Locate the cell with the specified text and output its [x, y] center coordinate. 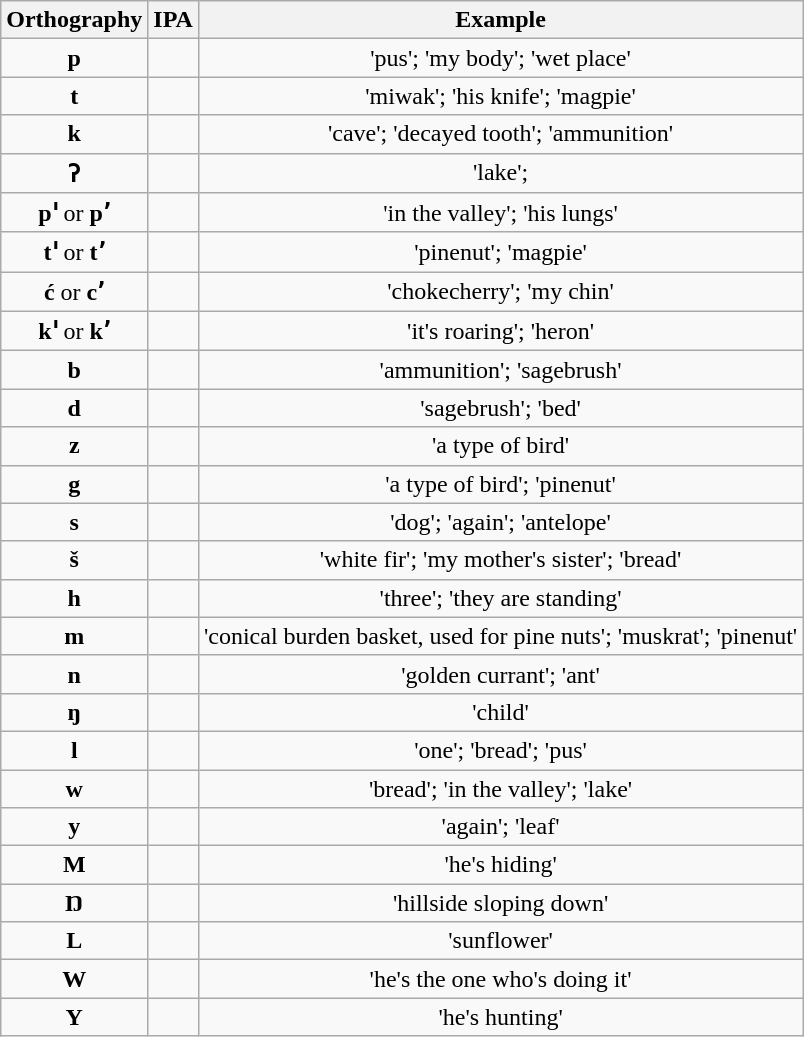
'it's roaring'; 'heron' [500, 331]
Example [500, 20]
Ŋ [74, 903]
ŋ [74, 712]
M [74, 865]
'white fir'; 'my mother's sister'; 'bread' [500, 560]
d [74, 408]
k [74, 134]
p [74, 58]
š [74, 560]
'pus'; 'my body'; 'wet place' [500, 58]
'three'; 'they are standing' [500, 598]
ʔ [74, 173]
W [74, 979]
l [74, 750]
Y [74, 1017]
ć or cʼ [74, 292]
'one'; 'bread'; 'pus' [500, 750]
'sagebrush'; 'bed' [500, 408]
g [74, 484]
'sunflower' [500, 941]
'dog'; 'again'; 'antelope' [500, 522]
tꞌ or tʼ [74, 252]
'in the valley'; 'his lungs' [500, 213]
'child' [500, 712]
'hillside sloping down' [500, 903]
L [74, 941]
'chokecherry'; 'my chin' [500, 292]
'a type of bird'; 'pinenut' [500, 484]
n [74, 674]
IPA [174, 20]
h [74, 598]
'again'; 'leaf' [500, 827]
Orthography [74, 20]
pꞌ or pʼ [74, 213]
'he's the one who's doing it' [500, 979]
m [74, 636]
s [74, 522]
'bread'; 'in the valley'; 'lake' [500, 789]
kꞌ or kʼ [74, 331]
'ammunition'; 'sagebrush' [500, 370]
'he's hunting' [500, 1017]
'golden currant'; 'ant' [500, 674]
'conical burden basket, used for pine nuts'; 'muskrat'; 'pinenut' [500, 636]
b [74, 370]
'pinenut'; 'magpie' [500, 252]
y [74, 827]
w [74, 789]
'cave'; 'decayed tooth'; 'ammunition' [500, 134]
'a type of bird' [500, 446]
t [74, 96]
'he's hiding' [500, 865]
'lake'; [500, 173]
z [74, 446]
'miwak'; 'his knife'; 'magpie' [500, 96]
